Return (X, Y) of the center of cell containing provided text 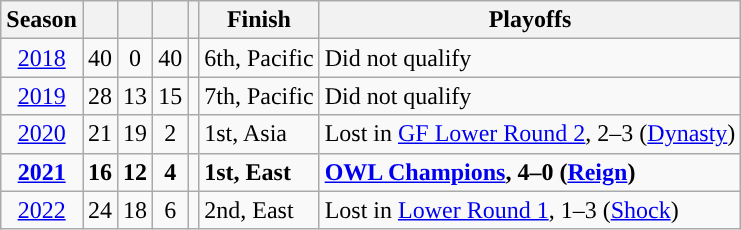
15 (170, 96)
21 (100, 134)
2022 (42, 210)
2019 (42, 96)
6th, Pacific (259, 58)
2020 (42, 134)
2021 (42, 172)
2018 (42, 58)
18 (136, 210)
2nd, East (259, 210)
28 (100, 96)
16 (100, 172)
Lost in Lower Round 1, 1–3 (Shock) (530, 210)
24 (100, 210)
2 (170, 134)
4 (170, 172)
Finish (259, 20)
1st, Asia (259, 134)
Playoffs (530, 20)
Season (42, 20)
0 (136, 58)
7th, Pacific (259, 96)
12 (136, 172)
Lost in GF Lower Round 2, 2–3 (Dynasty) (530, 134)
OWL Champions, 4–0 (Reign) (530, 172)
13 (136, 96)
19 (136, 134)
6 (170, 210)
1st, East (259, 172)
